Detect which cell encompasses the target text, then output its (X, Y) center coordinate. 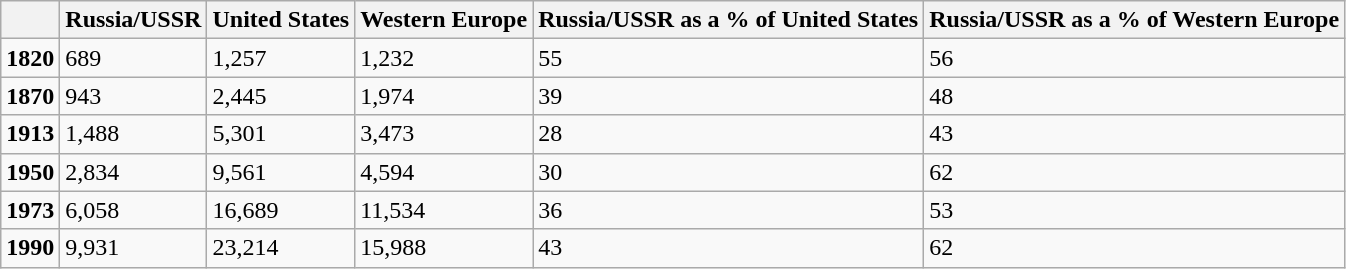
1973 (30, 210)
9,561 (281, 172)
Russia/USSR as a % of United States (728, 20)
36 (728, 210)
1,257 (281, 58)
1820 (30, 58)
9,931 (134, 248)
1950 (30, 172)
689 (134, 58)
6,058 (134, 210)
5,301 (281, 134)
48 (1134, 96)
4,594 (444, 172)
943 (134, 96)
39 (728, 96)
2,834 (134, 172)
56 (1134, 58)
23,214 (281, 248)
United States (281, 20)
30 (728, 172)
1,974 (444, 96)
55 (728, 58)
1990 (30, 248)
1,488 (134, 134)
3,473 (444, 134)
1,232 (444, 58)
1913 (30, 134)
Russia/USSR (134, 20)
2,445 (281, 96)
28 (728, 134)
15,988 (444, 248)
53 (1134, 210)
Russia/USSR as a % of Western Europe (1134, 20)
1870 (30, 96)
11,534 (444, 210)
Western Europe (444, 20)
16,689 (281, 210)
